Return the [x, y] coordinate for the center point of the cell that contains the specified text.  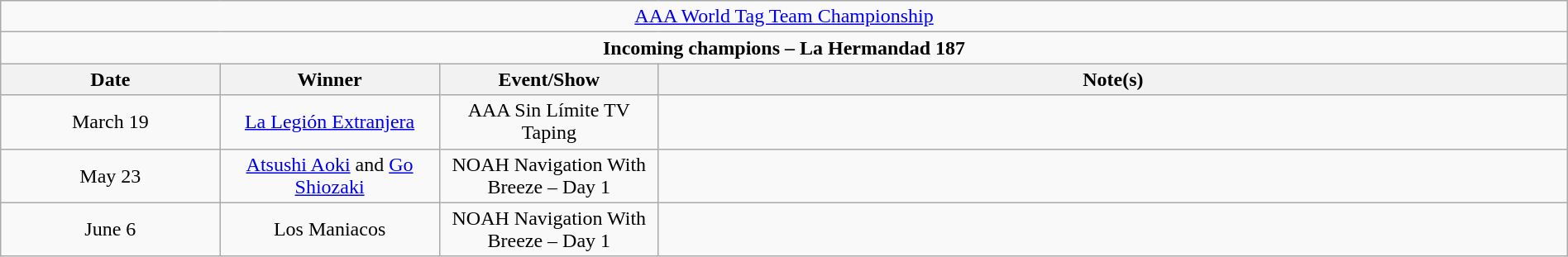
May 23 [111, 175]
Note(s) [1113, 79]
Los Maniacos [329, 230]
La Legión Extranjera [329, 122]
March 19 [111, 122]
AAA World Tag Team Championship [784, 17]
Event/Show [549, 79]
Atsushi Aoki and Go Shiozaki [329, 175]
AAA Sin Límite TV Taping [549, 122]
June 6 [111, 230]
Date [111, 79]
Incoming champions – La Hermandad 187 [784, 48]
Winner [329, 79]
